From the cell containing the given text, extract its center point as [x, y] coordinate. 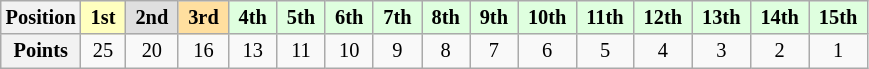
3rd [203, 17]
3 [721, 51]
4th [253, 17]
5 [604, 51]
8th [446, 17]
6th [349, 17]
10th [547, 17]
4 [663, 51]
Position [41, 17]
6 [547, 51]
13 [253, 51]
2nd [152, 17]
1st [104, 17]
7 [494, 51]
5th [301, 17]
8 [446, 51]
11 [301, 51]
15th [838, 17]
25 [104, 51]
11th [604, 17]
12th [663, 17]
9 [397, 51]
20 [152, 51]
10 [349, 51]
7th [397, 17]
1 [838, 51]
9th [494, 17]
13th [721, 17]
Points [41, 51]
14th [779, 17]
2 [779, 51]
16 [203, 51]
